Output the [X, Y] coordinate of the center of the cell containing the given text.  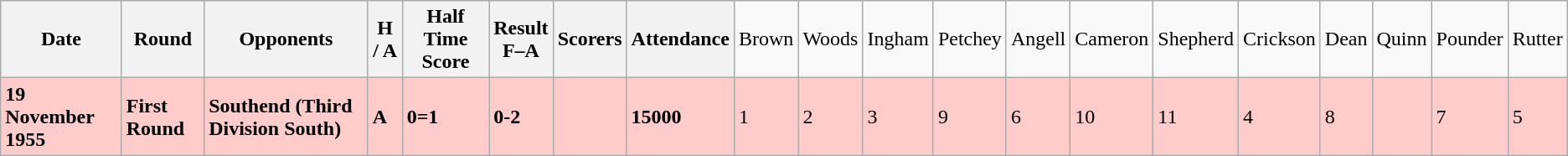
Shepherd [1196, 39]
Dean [1346, 39]
8 [1346, 117]
7 [1469, 117]
Attendance [680, 39]
Date [61, 39]
Half Time Score [446, 39]
Brown [766, 39]
Ingham [898, 39]
Southend (Third Division South) [286, 117]
First Round [162, 117]
2 [831, 117]
ResultF–A [521, 39]
Quinn [1402, 39]
Crickson [1280, 39]
Cameron [1112, 39]
15000 [680, 117]
19 November 1955 [61, 117]
Pounder [1469, 39]
3 [898, 117]
11 [1196, 117]
Angell [1038, 39]
Scorers [590, 39]
Woods [831, 39]
A [385, 117]
9 [970, 117]
1 [766, 117]
4 [1280, 117]
Opponents [286, 39]
10 [1112, 117]
5 [1538, 117]
0-2 [521, 117]
Round [162, 39]
Petchey [970, 39]
Rutter [1538, 39]
H / A [385, 39]
6 [1038, 117]
0=1 [446, 117]
